Capture the cell that displays the provided text and extract its [X, Y] central coordinate. 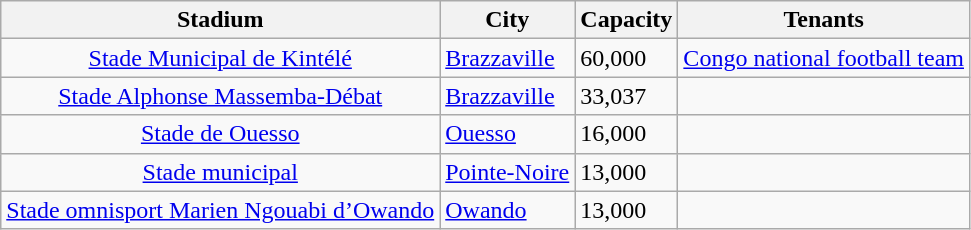
Pointe-Noire [508, 172]
City [508, 20]
Capacity [626, 20]
Stade de Ouesso [220, 134]
Tenants [824, 20]
16,000 [626, 134]
33,037 [626, 96]
Stadium [220, 20]
Stade Municipal de Kintélé [220, 58]
Congo national football team [824, 58]
Ouesso [508, 134]
Owando [508, 210]
Stade municipal [220, 172]
Stade omnisport Marien Ngouabi d’Owando [220, 210]
60,000 [626, 58]
Stade Alphonse Massemba-Débat [220, 96]
